Search for the cell housing the specified text and yield its [X, Y] center coordinate. 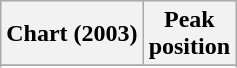
Peakposition [189, 34]
Chart (2003) [72, 34]
